Scan for the cell matching the given text and deliver its (X, Y) coordinate at center. 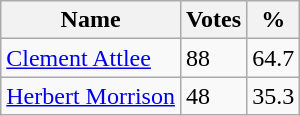
88 (213, 58)
Clement Attlee (91, 58)
Votes (213, 20)
Herbert Morrison (91, 96)
48 (213, 96)
% (274, 20)
35.3 (274, 96)
64.7 (274, 58)
Name (91, 20)
